For the text-containing cell, return its midpoint in [x, y] coordinate format. 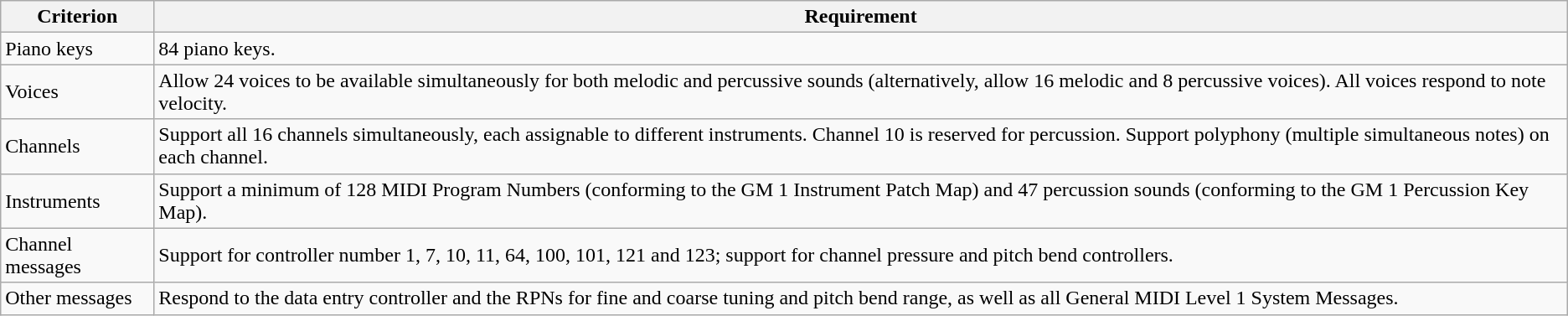
Voices [77, 92]
Other messages [77, 298]
Channel messages [77, 255]
Piano keys [77, 49]
Criterion [77, 17]
Requirement [861, 17]
Instruments [77, 201]
84 piano keys. [861, 49]
Channels [77, 146]
Support for controller number 1, 7, 10, 11, 64, 100, 101, 121 and 123; support for channel pressure and pitch bend controllers. [861, 255]
